For the text-containing cell, return its midpoint in [x, y] coordinate format. 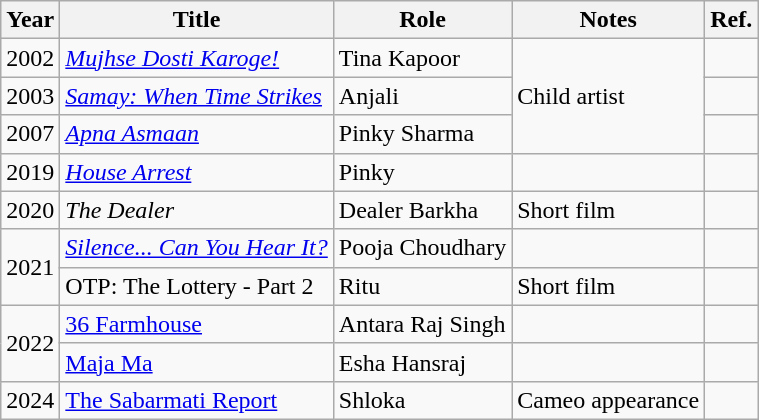
Dealer Barkha [422, 210]
Mujhse Dosti Karoge! [196, 58]
Antara Raj Singh [422, 324]
Notes [608, 20]
2003 [30, 96]
2020 [30, 210]
Apna Asmaan [196, 134]
OTP: The Lottery - Part 2 [196, 286]
2002 [30, 58]
2022 [30, 343]
Tina Kapoor [422, 58]
Maja Ma [196, 362]
Role [422, 20]
Pinky [422, 172]
Year [30, 20]
Anjali [422, 96]
Child artist [608, 96]
House Arrest [196, 172]
2007 [30, 134]
Ritu [422, 286]
The Dealer [196, 210]
Esha Hansraj [422, 362]
The Sabarmati Report [196, 400]
Samay: When Time Strikes [196, 96]
Shloka [422, 400]
2021 [30, 267]
Pinky Sharma [422, 134]
Silence... Can You Hear It? [196, 248]
2019 [30, 172]
Cameo appearance [608, 400]
Pooja Choudhary [422, 248]
36 Farmhouse [196, 324]
Ref. [732, 20]
Title [196, 20]
2024 [30, 400]
